Locate the cell with the specified text and output its [x, y] center coordinate. 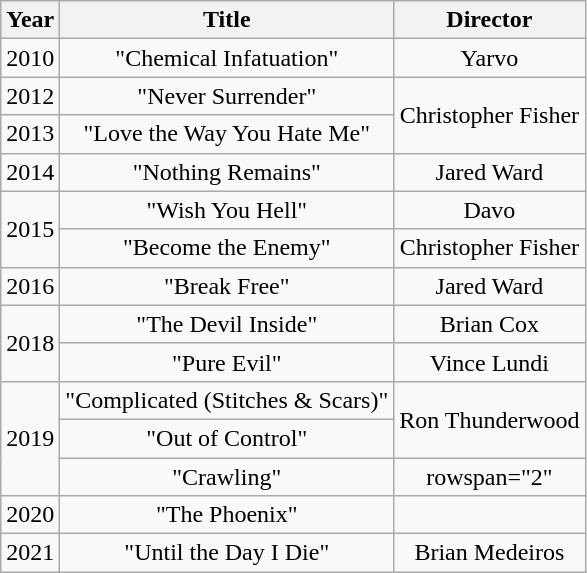
2018 [30, 343]
Davo [490, 210]
2010 [30, 58]
"Chemical Infatuation" [227, 58]
Yarvo [490, 58]
2016 [30, 286]
2012 [30, 96]
"Out of Control" [227, 438]
2020 [30, 515]
"Break Free" [227, 286]
Brian Medeiros [490, 553]
"Nothing Remains" [227, 172]
2019 [30, 438]
Director [490, 20]
"The Phoenix" [227, 515]
"Love the Way You Hate Me" [227, 134]
2015 [30, 229]
2013 [30, 134]
"The Devil Inside" [227, 324]
"Become the Enemy" [227, 248]
Year [30, 20]
"Complicated (Stitches & Scars)" [227, 400]
"Never Surrender" [227, 96]
"Crawling" [227, 477]
2021 [30, 553]
"Wish You Hell" [227, 210]
"Until the Day I Die" [227, 553]
Title [227, 20]
2014 [30, 172]
rowspan="2" [490, 477]
Ron Thunderwood [490, 419]
"Pure Evil" [227, 362]
Vince Lundi [490, 362]
Brian Cox [490, 324]
